For the text-containing cell, return its midpoint in (x, y) coordinate format. 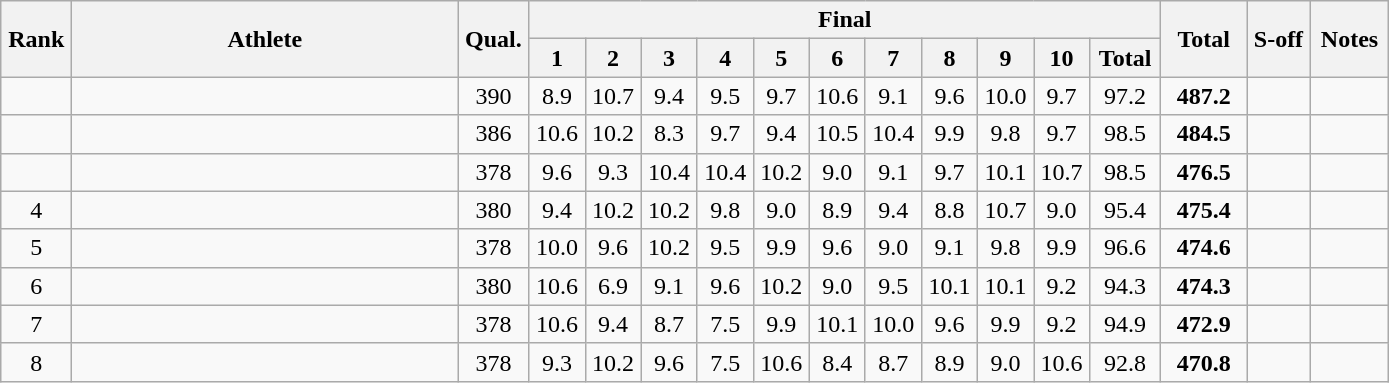
390 (494, 96)
Athlete (265, 39)
472.9 (1204, 324)
474.3 (1204, 286)
Qual. (494, 39)
Notes (1350, 39)
S-off (1279, 39)
2 (613, 58)
94.3 (1126, 286)
Final (845, 20)
92.8 (1126, 362)
8.8 (949, 210)
386 (494, 134)
1 (557, 58)
484.5 (1204, 134)
10.5 (837, 134)
94.9 (1126, 324)
487.2 (1204, 96)
6.9 (613, 286)
96.6 (1126, 248)
8.3 (669, 134)
475.4 (1204, 210)
474.6 (1204, 248)
95.4 (1126, 210)
476.5 (1204, 172)
8.4 (837, 362)
9 (1005, 58)
470.8 (1204, 362)
Rank (36, 39)
10 (1062, 58)
3 (669, 58)
97.2 (1126, 96)
